Provide the [x, y] coordinate of the cell's center where the given text is located.  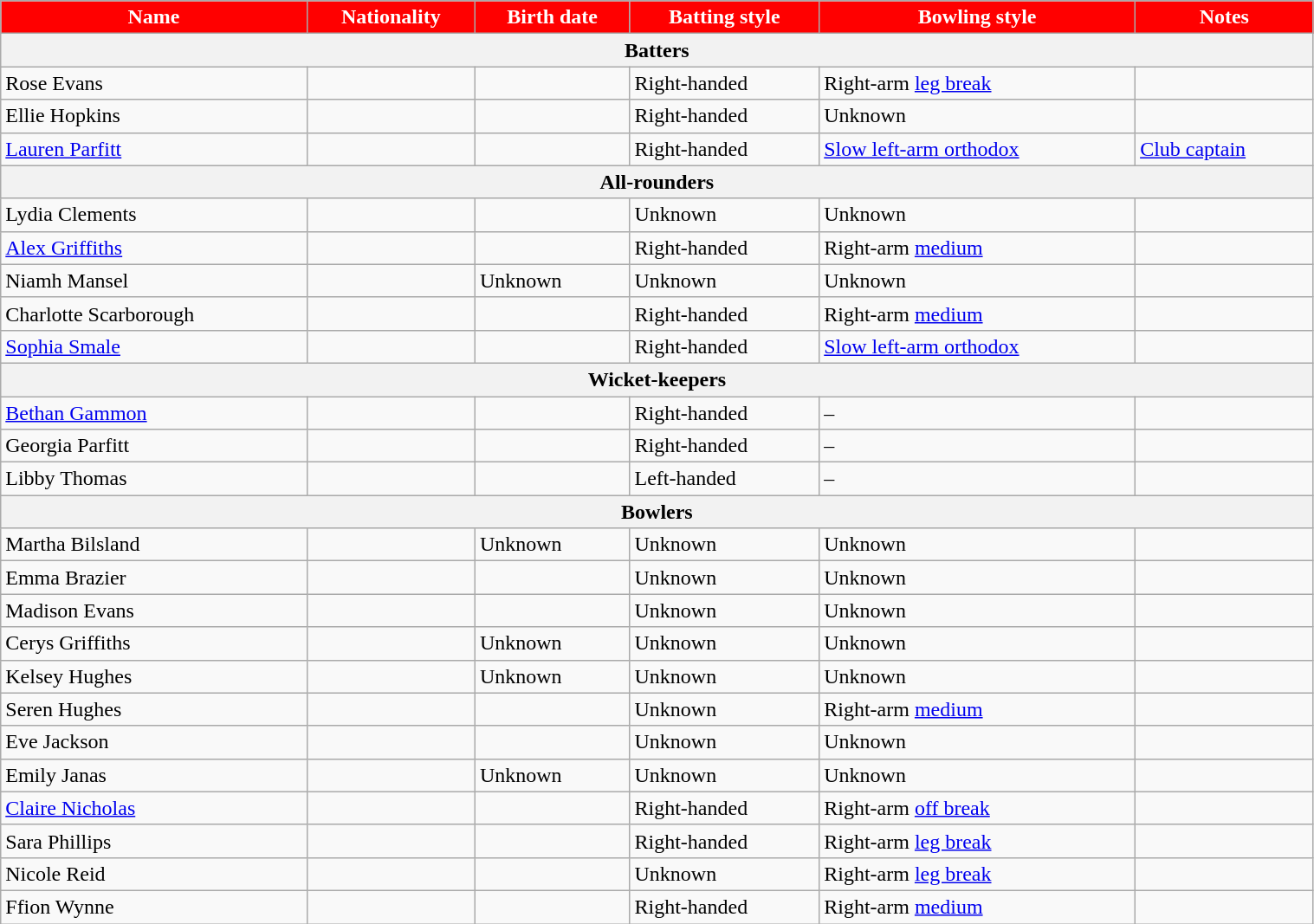
Batting style [724, 17]
Bowling style [977, 17]
Bowlers [657, 512]
Eve Jackson [154, 742]
Nationality [391, 17]
Club captain [1225, 149]
Alex Griffiths [154, 248]
Bethan Gammon [154, 413]
Left-handed [724, 479]
Madison Evans [154, 611]
All-rounders [657, 182]
Niamh Mansel [154, 281]
Birth date [553, 17]
Notes [1225, 17]
Charlotte Scarborough [154, 313]
Ffion Wynne [154, 907]
Right-arm off break [977, 808]
Kelsey Hughes [154, 676]
Batters [657, 50]
Sophia Smale [154, 346]
Lydia Clements [154, 215]
Sara Phillips [154, 841]
Seren Hughes [154, 709]
Martha Bilsland [154, 545]
Georgia Parfitt [154, 446]
Cerys Griffiths [154, 643]
Emma Brazier [154, 578]
Claire Nicholas [154, 808]
Libby Thomas [154, 479]
Nicole Reid [154, 874]
Rose Evans [154, 83]
Wicket-keepers [657, 379]
Ellie Hopkins [154, 116]
Emily Janas [154, 775]
Name [154, 17]
Lauren Parfitt [154, 149]
